For the text-containing cell, return its midpoint in [x, y] coordinate format. 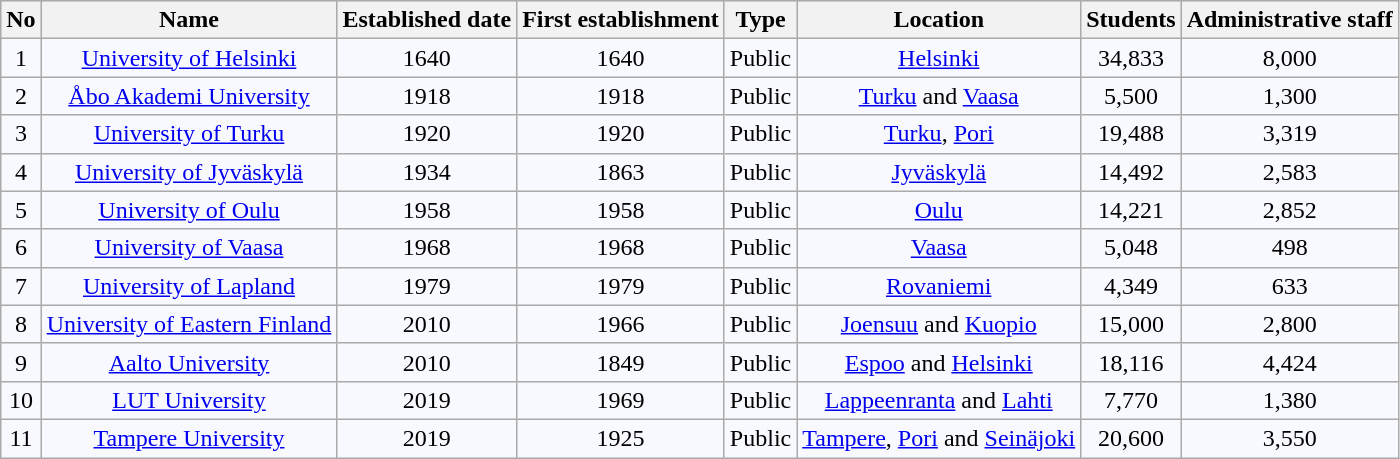
8,000 [1290, 58]
18,116 [1131, 362]
2,583 [1290, 172]
Åbo Akademi University [189, 96]
1966 [621, 324]
4 [21, 172]
Helsinki [939, 58]
5 [21, 210]
1 [21, 58]
Name [189, 20]
Vaasa [939, 248]
Espoo and Helsinki [939, 362]
10 [21, 400]
First establishment [621, 20]
498 [1290, 248]
6 [21, 248]
8 [21, 324]
7,770 [1131, 400]
4,424 [1290, 362]
633 [1290, 286]
20,600 [1131, 438]
2,800 [1290, 324]
1863 [621, 172]
University of Lapland [189, 286]
Students [1131, 20]
1849 [621, 362]
3,550 [1290, 438]
University of Helsinki [189, 58]
1934 [427, 172]
11 [21, 438]
14,221 [1131, 210]
University of Turku [189, 134]
Joensuu and Kuopio [939, 324]
4,349 [1131, 286]
Turku, Pori [939, 134]
7 [21, 286]
14,492 [1131, 172]
34,833 [1131, 58]
1925 [621, 438]
LUT University [189, 400]
Lappeenranta and Lahti [939, 400]
Location [939, 20]
15,000 [1131, 324]
Aalto University [189, 362]
Rovaniemi [939, 286]
9 [21, 362]
Jyväskylä [939, 172]
5,048 [1131, 248]
1,300 [1290, 96]
Type [760, 20]
University of Oulu [189, 210]
3 [21, 134]
University of Vaasa [189, 248]
1969 [621, 400]
5,500 [1131, 96]
3,319 [1290, 134]
Oulu [939, 210]
Tampere, Pori and Seinäjoki [939, 438]
No [21, 20]
Established date [427, 20]
University of Jyväskylä [189, 172]
University of Eastern Finland [189, 324]
2 [21, 96]
Turku and Vaasa [939, 96]
19,488 [1131, 134]
Administrative staff [1290, 20]
2,852 [1290, 210]
1,380 [1290, 400]
Tampere University [189, 438]
